Detect which cell encompasses the target text, then output its (X, Y) center coordinate. 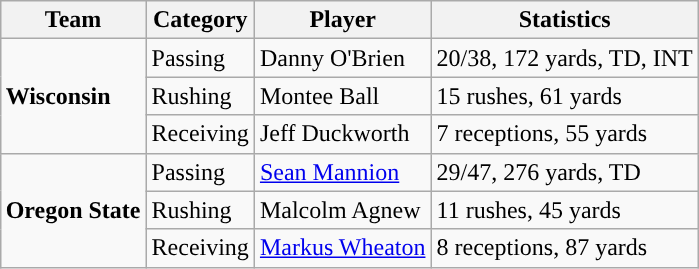
7 receptions, 55 yards (564, 134)
Category (200, 20)
20/38, 172 yards, TD, INT (564, 58)
Jeff Duckworth (342, 134)
Wisconsin (73, 96)
Sean Mannion (342, 172)
Danny O'Brien (342, 58)
Malcolm Agnew (342, 210)
Statistics (564, 20)
Oregon State (73, 210)
15 rushes, 61 yards (564, 96)
8 receptions, 87 yards (564, 248)
Player (342, 20)
29/47, 276 yards, TD (564, 172)
Team (73, 20)
Markus Wheaton (342, 248)
11 rushes, 45 yards (564, 210)
Montee Ball (342, 96)
